Return the [x, y] coordinate for the center point of the cell that contains the specified text.  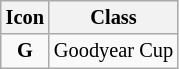
Class [114, 17]
Goodyear Cup [114, 51]
G [25, 51]
Icon [25, 17]
